Return the [X, Y] coordinate for the center point of the cell that contains the specified text.  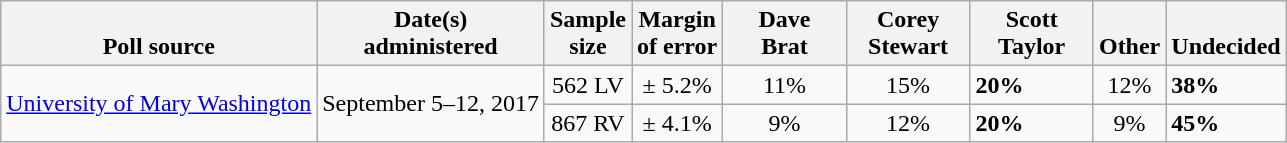
Date(s)administered [431, 34]
Undecided [1226, 34]
CoreyStewart [908, 34]
University of Mary Washington [159, 104]
± 4.1% [678, 123]
867 RV [588, 123]
ScottTaylor [1032, 34]
DaveBrat [785, 34]
45% [1226, 123]
± 5.2% [678, 85]
Samplesize [588, 34]
Other [1129, 34]
15% [908, 85]
562 LV [588, 85]
September 5–12, 2017 [431, 104]
Poll source [159, 34]
11% [785, 85]
38% [1226, 85]
Marginof error [678, 34]
